Return the [x, y] coordinate for the center point of the cell that contains the specified text.  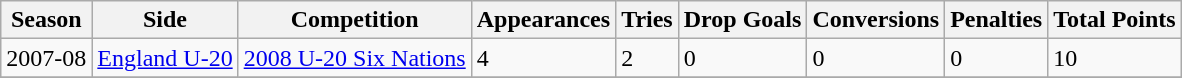
England U-20 [165, 58]
2007-08 [46, 58]
Conversions [876, 20]
Penalties [996, 20]
Total Points [1115, 20]
Side [165, 20]
Competition [354, 20]
2008 U-20 Six Nations [354, 58]
Tries [648, 20]
Appearances [543, 20]
Season [46, 20]
10 [1115, 58]
4 [543, 58]
2 [648, 58]
Drop Goals [742, 20]
